From the cell containing the given text, extract its center point as [X, Y] coordinate. 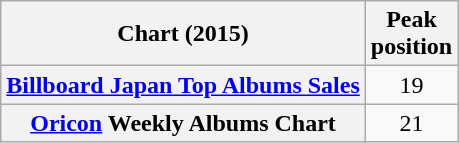
19 [411, 85]
Billboard Japan Top Albums Sales [184, 85]
Oricon Weekly Albums Chart [184, 123]
Peakposition [411, 34]
Chart (2015) [184, 34]
21 [411, 123]
